Return [X, Y] of the center of cell containing provided text 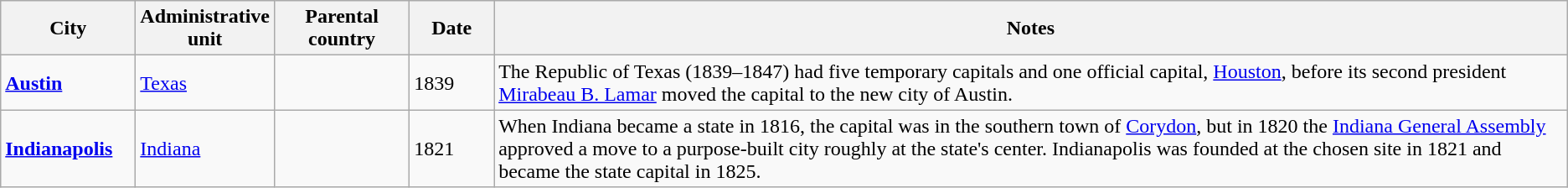
Notes [1031, 29]
Indiana [205, 149]
Austin [69, 82]
Texas [205, 82]
City [69, 29]
Indianapolis [69, 149]
Administrative unit [205, 29]
Parental country [342, 29]
1821 [452, 149]
Date [452, 29]
1839 [452, 82]
